Return [x, y] of the center of cell containing provided text 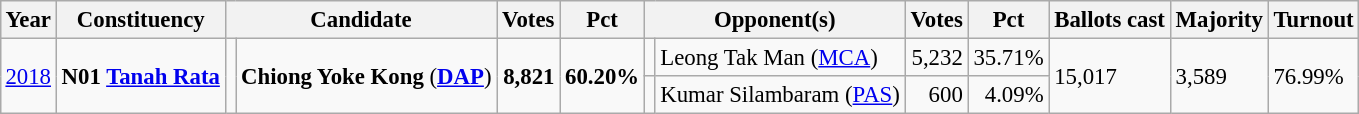
15,017 [1110, 76]
2018 [28, 76]
3,589 [1219, 76]
8,821 [528, 76]
76.99% [1314, 76]
Turnout [1314, 20]
Kumar Silambaram (PAS) [780, 95]
35.71% [1008, 57]
Constituency [140, 20]
Ballots cast [1110, 20]
Year [28, 20]
Leong Tak Man (MCA) [780, 57]
600 [936, 95]
Candidate [361, 20]
5,232 [936, 57]
Chiong Yoke Kong (DAP) [366, 76]
Opponent(s) [774, 20]
Majority [1219, 20]
60.20% [602, 76]
4.09% [1008, 95]
N01 Tanah Rata [140, 76]
